Determine the (x, y) coordinate at the center of the cell enclosing the given text.  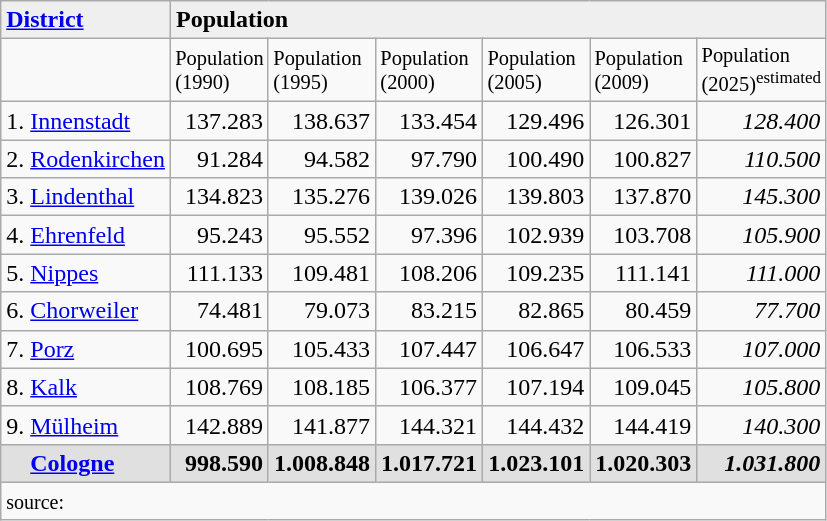
Cologne (86, 463)
74.481 (219, 311)
111.141 (644, 273)
102.939 (536, 235)
Population (1995) (322, 70)
137.283 (219, 121)
97.396 (430, 235)
137.870 (644, 197)
source: (414, 501)
129.496 (536, 121)
108.206 (430, 273)
1.031.800 (762, 463)
144.432 (536, 425)
95.552 (322, 235)
1. Innenstadt (86, 121)
126.301 (644, 121)
105.900 (762, 235)
95.243 (219, 235)
97.790 (430, 159)
110.500 (762, 159)
4. Ehrenfeld (86, 235)
140.300 (762, 425)
Population (1990) (219, 70)
5. Nippes (86, 273)
145.300 (762, 197)
100.490 (536, 159)
139.803 (536, 197)
998.590 (219, 463)
107.194 (536, 387)
108.769 (219, 387)
77.700 (762, 311)
District (86, 20)
1.017.721 (430, 463)
Population (498, 20)
141.877 (322, 425)
Population (2000) (430, 70)
111.133 (219, 273)
109.481 (322, 273)
100.827 (644, 159)
106.647 (536, 349)
139.026 (430, 197)
3. Lindenthal (86, 197)
6. Chorweiler (86, 311)
144.321 (430, 425)
107.447 (430, 349)
106.377 (430, 387)
1.008.848 (322, 463)
109.235 (536, 273)
105.433 (322, 349)
111.000 (762, 273)
2. Rodenkirchen (86, 159)
135.276 (322, 197)
80.459 (644, 311)
79.073 (322, 311)
100.695 (219, 349)
82.865 (536, 311)
7. Porz (86, 349)
144.419 (644, 425)
83.215 (430, 311)
8. Kalk (86, 387)
Population (2005) (536, 70)
1.020.303 (644, 463)
103.708 (644, 235)
9. Mülheim (86, 425)
142.889 (219, 425)
105.800 (762, 387)
128.400 (762, 121)
94.582 (322, 159)
108.185 (322, 387)
107.000 (762, 349)
106.533 (644, 349)
138.637 (322, 121)
91.284 (219, 159)
1.023.101 (536, 463)
Population (2025)estimated (762, 70)
109.045 (644, 387)
133.454 (430, 121)
134.823 (219, 197)
Population (2009) (644, 70)
